For the text-containing cell, return its midpoint in (X, Y) coordinate format. 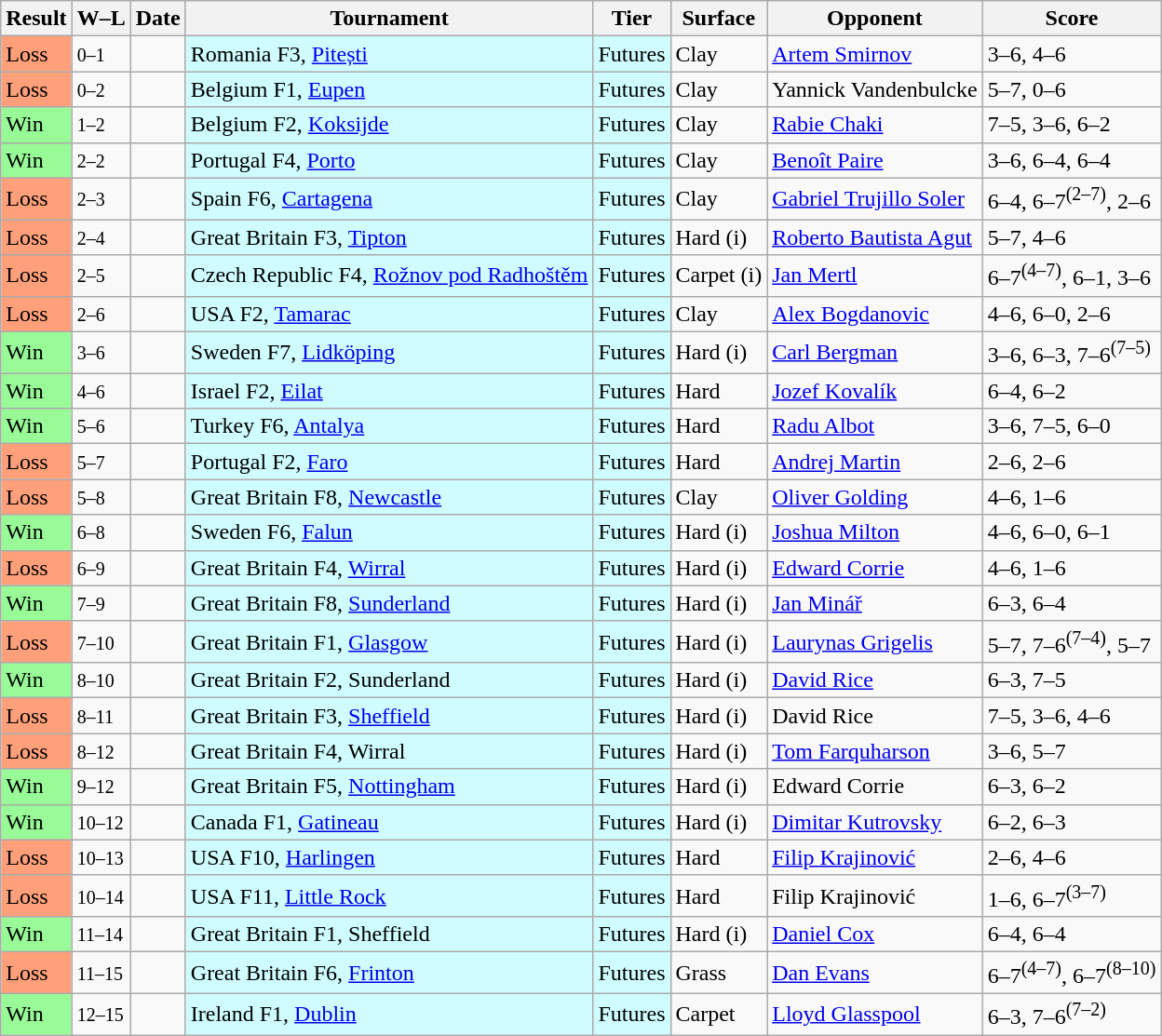
Joshua Milton (875, 532)
3–6, 6–3, 7–6(7–5) (1072, 352)
5–7, 4–6 (1072, 237)
Jozef Kovalík (875, 391)
2–6, 4–6 (1072, 857)
Portugal F4, Porto (389, 160)
Israel F2, Eilat (389, 391)
6–7(4–7), 6–7(8–10) (1072, 974)
Daniel Cox (875, 935)
4–6 (101, 391)
Sweden F7, Lidköping (389, 352)
8–11 (101, 716)
6–4, 6–4 (1072, 935)
5–7 (101, 462)
Tier (631, 19)
6–8 (101, 532)
5–6 (101, 426)
Carl Bergman (875, 352)
W–L (101, 19)
Great Britain F8, Newcastle (389, 497)
Score (1072, 19)
2–6, 2–6 (1072, 462)
1–6, 6–7(3–7) (1072, 895)
5–7, 7–6(7–4), 5–7 (1072, 642)
Carpet (719, 1015)
6–3, 7–6(7–2) (1072, 1015)
Yannick Vandenbulcke (875, 89)
2–3 (101, 199)
Great Britain F1, Glasgow (389, 642)
2–6 (101, 314)
Lloyd Glasspool (875, 1015)
3–6, 4–6 (1072, 54)
5–8 (101, 497)
Andrej Martin (875, 462)
Carpet (i) (719, 276)
3–6, 5–7 (1072, 751)
6–3, 7–5 (1072, 680)
Portugal F2, Faro (389, 462)
5–7, 0–6 (1072, 89)
Great Britain F5, Nottingham (389, 787)
Radu Albot (875, 426)
Canada F1, Gatineau (389, 822)
Great Britain F3, Tipton (389, 237)
Roberto Bautista Agut (875, 237)
Turkey F6, Antalya (389, 426)
Czech Republic F4, Rožnov pod Radhoštěm (389, 276)
USA F10, Harlingen (389, 857)
3–6, 7–5, 6–0 (1072, 426)
Rabie Chaki (875, 125)
Gabriel Trujillo Soler (875, 199)
10–14 (101, 895)
6–4, 6–2 (1072, 391)
11–14 (101, 935)
Great Britain F6, Frinton (389, 974)
7–10 (101, 642)
3–6, 6–4, 6–4 (1072, 160)
6–3, 6–2 (1072, 787)
0–1 (101, 54)
USA F11, Little Rock (389, 895)
Great Britain F3, Sheffield (389, 716)
10–13 (101, 857)
1–2 (101, 125)
Ireland F1, Dublin (389, 1015)
USA F2, Tamarac (389, 314)
Oliver Golding (875, 497)
9–12 (101, 787)
Belgium F2, Koksijde (389, 125)
Belgium F1, Eupen (389, 89)
Laurynas Grigelis (875, 642)
4–6, 6–0, 6–1 (1072, 532)
7–5, 3–6, 6–2 (1072, 125)
Jan Minář (875, 603)
8–12 (101, 751)
6–7(4–7), 6–1, 3–6 (1072, 276)
Great Britain F1, Sheffield (389, 935)
Great Britain F8, Sunderland (389, 603)
Grass (719, 974)
12–15 (101, 1015)
Romania F3, Pitești (389, 54)
Spain F6, Cartagena (389, 199)
Sweden F6, Falun (389, 532)
11–15 (101, 974)
2–2 (101, 160)
Result (36, 19)
Artem Smirnov (875, 54)
Jan Mertl (875, 276)
Opponent (875, 19)
Date (158, 19)
Tournament (389, 19)
2–4 (101, 237)
2–5 (101, 276)
Alex Bogdanovic (875, 314)
10–12 (101, 822)
Tom Farquharson (875, 751)
Dimitar Kutrovsky (875, 822)
8–10 (101, 680)
Surface (719, 19)
Great Britain F2, Sunderland (389, 680)
6–2, 6–3 (1072, 822)
6–3, 6–4 (1072, 603)
7–9 (101, 603)
0–2 (101, 89)
6–4, 6–7(2–7), 2–6 (1072, 199)
4–6, 6–0, 2–6 (1072, 314)
7–5, 3–6, 4–6 (1072, 716)
6–9 (101, 568)
Dan Evans (875, 974)
3–6 (101, 352)
Benoît Paire (875, 160)
